Determine the [x, y] coordinate at the center of the cell enclosing the given text.  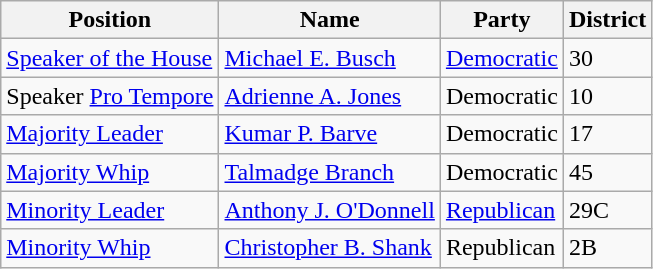
45 [607, 172]
Party [502, 20]
Kumar P. Barve [330, 134]
30 [607, 58]
Speaker Pro Tempore [110, 96]
Christopher B. Shank [330, 248]
Minority Whip [110, 248]
Majority Leader [110, 134]
Position [110, 20]
Minority Leader [110, 210]
Michael E. Busch [330, 58]
Name [330, 20]
Talmadge Branch [330, 172]
Adrienne A. Jones [330, 96]
Speaker of the House [110, 58]
17 [607, 134]
10 [607, 96]
Anthony J. O'Donnell [330, 210]
District [607, 20]
Majority Whip [110, 172]
29C [607, 210]
2B [607, 248]
